Identify which cell holds the provided text, then report its [x, y] central coordinate. 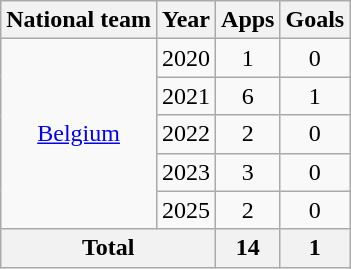
2025 [186, 210]
2020 [186, 58]
Apps [248, 20]
3 [248, 172]
6 [248, 96]
2023 [186, 172]
National team [79, 20]
14 [248, 248]
2021 [186, 96]
Total [108, 248]
2022 [186, 134]
Goals [315, 20]
Year [186, 20]
Belgium [79, 134]
